Provide the [X, Y] coordinate of the cell's center where the given text is located.  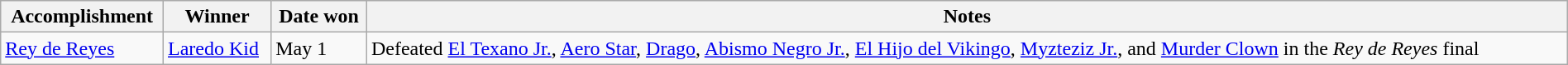
Rey de Reyes [83, 48]
Defeated El Texano Jr., Aero Star, Drago, Abismo Negro Jr., El Hijo del Vikingo, Myzteziz Jr., and Murder Clown in the Rey de Reyes final [967, 48]
Date won [319, 17]
Laredo Kid [218, 48]
Winner [218, 17]
Notes [967, 17]
May 1 [319, 48]
Accomplishment [83, 17]
